Find where the given text appears and provide that cell's center as (x, y) coordinate. 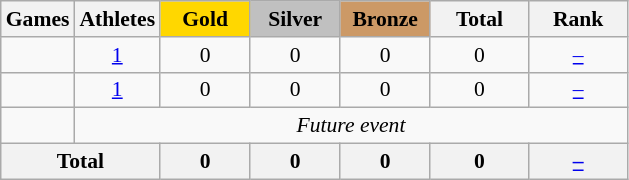
Silver (295, 19)
Rank (578, 19)
Gold (205, 19)
Bronze (385, 19)
Games (38, 19)
Future event (350, 126)
Athletes (117, 19)
